Capture the cell that displays the provided text and extract its (x, y) central coordinate. 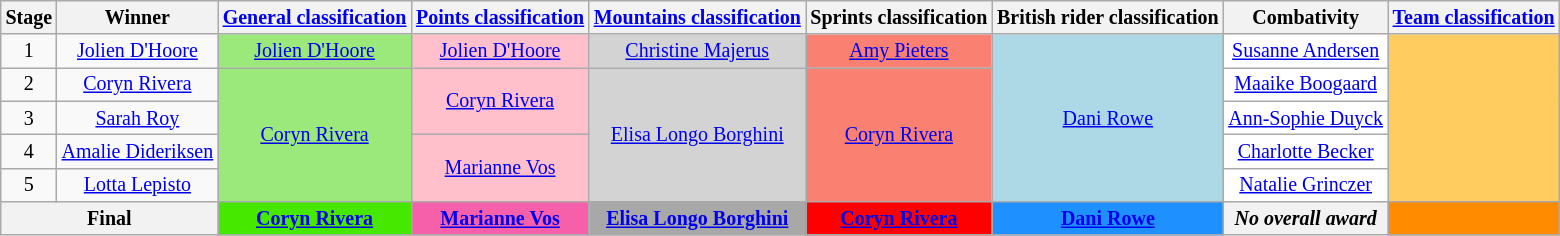
Team classification (1474, 18)
1 (29, 52)
Points classification (500, 18)
Susanne Andersen (1305, 52)
Lotta Lepisto (138, 184)
Combativity (1305, 18)
Christine Majerus (698, 52)
Winner (138, 18)
4 (29, 152)
Sarah Roy (138, 118)
Amy Pieters (900, 52)
3 (29, 118)
Natalie Grinczer (1305, 184)
Amalie Dideriksen (138, 152)
Stage (29, 18)
General classification (314, 18)
Final (110, 218)
Charlotte Becker (1305, 152)
2 (29, 84)
Sprints classification (900, 18)
No overall award (1305, 218)
Mountains classification (698, 18)
Maaike Boogaard (1305, 84)
British rider classification (1108, 18)
5 (29, 184)
Ann-Sophie Duyck (1305, 118)
